Find where the given text appears and provide that cell's center as (x, y) coordinate. 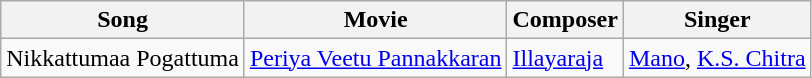
Nikkattumaa Pogattuma (123, 58)
Illayaraja (565, 58)
Mano, K.S. Chitra (717, 58)
Composer (565, 20)
Periya Veetu Pannakkaran (376, 58)
Song (123, 20)
Movie (376, 20)
Singer (717, 20)
